From the cell containing the given text, extract its center point as (x, y) coordinate. 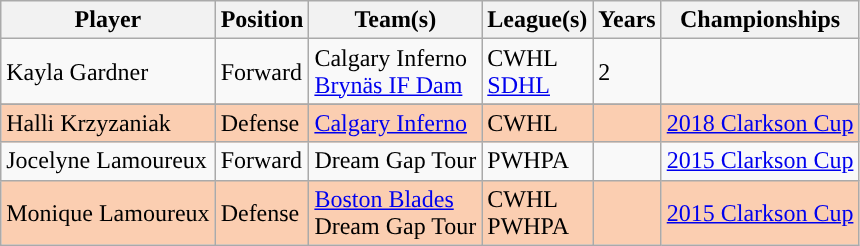
Boston BladesDream Gap Tour (396, 212)
2018 Clarkson Cup (760, 123)
Jocelyne Lamoureux (108, 161)
Halli Krzyzaniak (108, 123)
Position (262, 20)
League(s) (538, 20)
Team(s) (396, 20)
PWHPA (538, 161)
Kayla Gardner (108, 72)
CWHLSDHL (538, 72)
2 (627, 72)
CWHLPWHPA (538, 212)
Calgary InfernoBrynäs IF Dam (396, 72)
Championships (760, 20)
Dream Gap Tour (396, 161)
Years (627, 20)
Monique Lamoureux (108, 212)
Calgary Inferno (396, 123)
CWHL (538, 123)
Player (108, 20)
